Detect which cell encompasses the target text, then output its [X, Y] center coordinate. 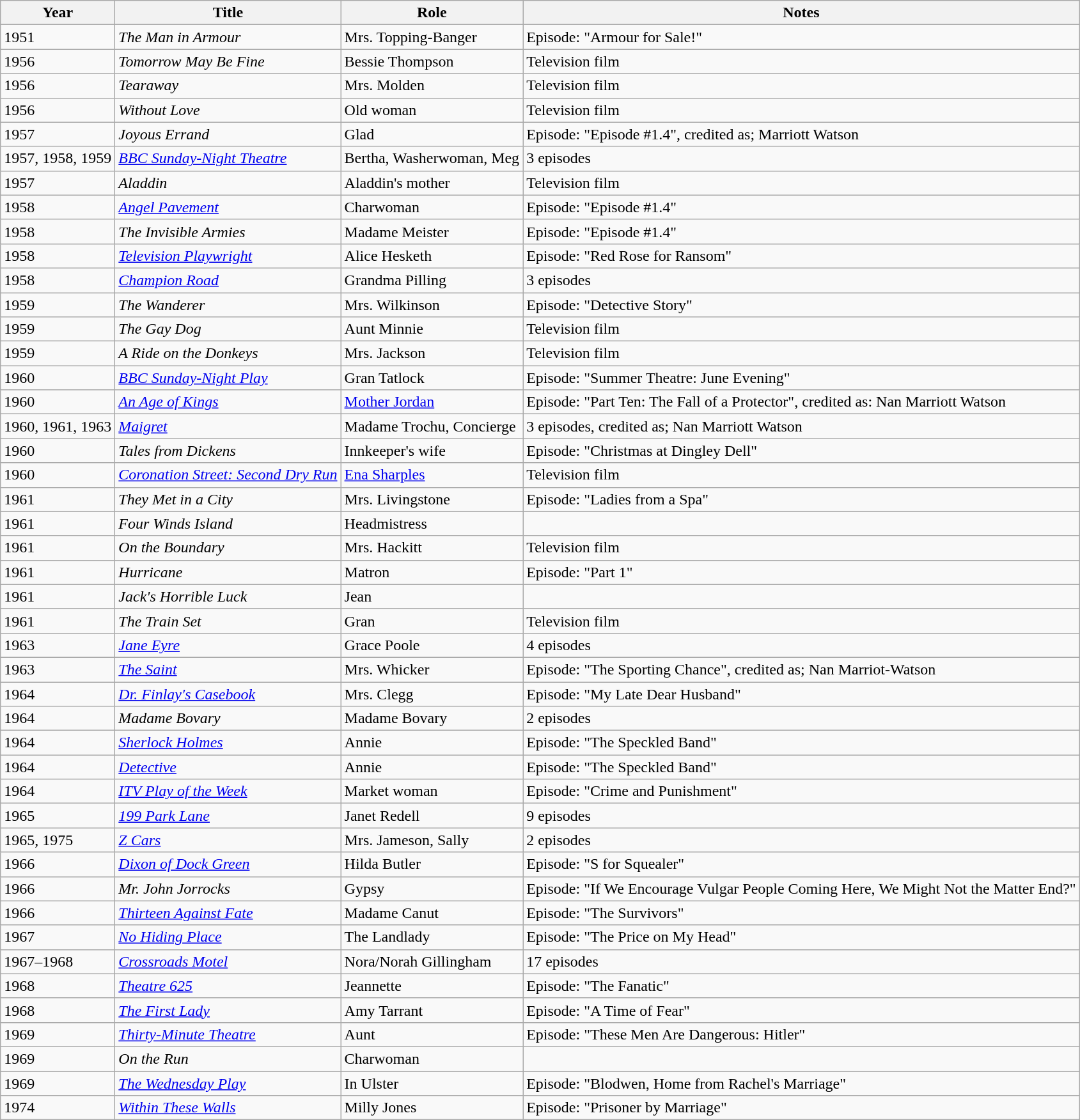
1967 [58, 937]
Joyous Errand [228, 134]
Aladdin [228, 183]
An Age of Kings [228, 402]
Glad [432, 134]
Bessie Thompson [432, 61]
3 episodes, credited as; Nan Marriott Watson [801, 426]
Aunt [432, 1034]
Ena Sharples [432, 475]
Nora/Norah Gillingham [432, 961]
Headmistress [432, 524]
Thirty-Minute Theatre [228, 1034]
Mrs. Livingstone [432, 499]
The Wanderer [228, 305]
Madame Trochu, Concierge [432, 426]
No Hiding Place [228, 937]
Grace Poole [432, 645]
Episode: "If We Encourage Vulgar People Coming Here, We Might Not the Matter End?" [801, 889]
1974 [58, 1108]
Episode: "Summer Theatre: June Evening" [801, 378]
Aunt Minnie [432, 329]
Crossroads Motel [228, 961]
Mrs. Hackitt [432, 548]
Madame Meister [432, 231]
Tearaway [228, 86]
Amy Tarrant [432, 1010]
The Wednesday Play [228, 1084]
17 episodes [801, 961]
Episode: "The Price on My Head" [801, 937]
Tomorrow May Be Fine [228, 61]
Episode: "Blodwen, Home from Rachel's Marriage" [801, 1084]
1957, 1958, 1959 [58, 159]
Episode: "Ladies from a Spa" [801, 499]
Hurricane [228, 572]
Jane Eyre [228, 645]
Champion Road [228, 280]
Episode: "Detective Story" [801, 305]
9 episodes [801, 816]
Mrs. Molden [432, 86]
Dr. Finlay's Casebook [228, 694]
Market woman [432, 791]
Episode: "Christmas at Dingley Dell" [801, 451]
The Man in Armour [228, 37]
Mother Jordan [432, 402]
In Ulster [432, 1084]
Jack's Horrible Luck [228, 596]
Within These Walls [228, 1108]
1960, 1961, 1963 [58, 426]
Episode: "These Men Are Dangerous: Hitler" [801, 1034]
Four Winds Island [228, 524]
1965, 1975 [58, 840]
Episode: "Part Ten: The Fall of a Protector", credited as: Nan Marriott Watson [801, 402]
1967–1968 [58, 961]
Episode: "S for Squealer" [801, 864]
Coronation Street: Second Dry Run [228, 475]
Without Love [228, 110]
1965 [58, 816]
Episode: "Prisoner by Marriage" [801, 1108]
Episode: "Part 1" [801, 572]
A Ride on the Donkeys [228, 354]
Angel Pavement [228, 207]
The Landlady [432, 937]
Maigret [228, 426]
Mrs. Topping-Banger [432, 37]
Episode: "Red Rose for Ransom" [801, 256]
Dixon of Dock Green [228, 864]
Episode: "The Sporting Chance", credited as; Nan Marriot-Watson [801, 669]
Madame Canut [432, 913]
Episode: "A Time of Fear" [801, 1010]
BBC Sunday-Night Theatre [228, 159]
Mrs. Clegg [432, 694]
Episode: "The Survivors" [801, 913]
The Saint [228, 669]
Grandma Pilling [432, 280]
1951 [58, 37]
Mrs. Wilkinson [432, 305]
Gypsy [432, 889]
Mrs. Jackson [432, 354]
They Met in a City [228, 499]
Tales from Dickens [228, 451]
Mr. John Jorrocks [228, 889]
Old woman [432, 110]
The Invisible Armies [228, 231]
ITV Play of the Week [228, 791]
Aladdin's mother [432, 183]
Matron [432, 572]
BBC Sunday-Night Play [228, 378]
Alice Hesketh [432, 256]
Gran [432, 621]
The Train Set [228, 621]
Innkeeper's wife [432, 451]
Bertha, Washerwoman, Meg [432, 159]
Notes [801, 13]
On the Boundary [228, 548]
Mrs. Jameson, Sally [432, 840]
Episode: "Armour for Sale!" [801, 37]
Episode: "Crime and Punishment" [801, 791]
Detective [228, 767]
On the Run [228, 1059]
Role [432, 13]
Theatre 625 [228, 986]
Thirteen Against Fate [228, 913]
Title [228, 13]
The Gay Dog [228, 329]
Milly Jones [432, 1108]
199 Park Lane [228, 816]
Television Playwright [228, 256]
Z Cars [228, 840]
Year [58, 13]
Mrs. Whicker [432, 669]
The First Lady [228, 1010]
Jean [432, 596]
4 episodes [801, 645]
Sherlock Holmes [228, 743]
Hilda Butler [432, 864]
Episode: "Episode #1.4", credited as; Marriott Watson [801, 134]
Gran Tatlock [432, 378]
Episode: "My Late Dear Husband" [801, 694]
Jeannette [432, 986]
Episode: "The Fanatic" [801, 986]
Janet Redell [432, 816]
